Scan for the cell matching the given text and deliver its (X, Y) coordinate at center. 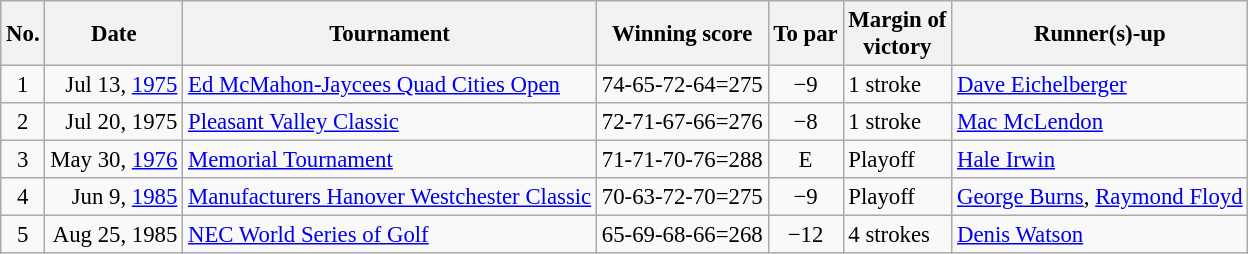
2 (23, 122)
4 strokes (898, 235)
Aug 25, 1985 (114, 235)
4 (23, 197)
Denis Watson (1100, 235)
−8 (806, 122)
NEC World Series of Golf (390, 235)
Winning score (683, 34)
Manufacturers Hanover Westchester Classic (390, 197)
−12 (806, 235)
George Burns, Raymond Floyd (1100, 197)
Hale Irwin (1100, 160)
May 30, 1976 (114, 160)
Jun 9, 1985 (114, 197)
Memorial Tournament (390, 160)
5 (23, 235)
Ed McMahon-Jaycees Quad Cities Open (390, 85)
Jul 20, 1975 (114, 122)
71-71-70-76=288 (683, 160)
Dave Eichelberger (1100, 85)
65-69-68-66=268 (683, 235)
Jul 13, 1975 (114, 85)
Mac McLendon (1100, 122)
1 (23, 85)
Date (114, 34)
Margin ofvictory (898, 34)
No. (23, 34)
3 (23, 160)
70-63-72-70=275 (683, 197)
To par (806, 34)
74-65-72-64=275 (683, 85)
E (806, 160)
Runner(s)-up (1100, 34)
72-71-67-66=276 (683, 122)
Pleasant Valley Classic (390, 122)
Tournament (390, 34)
